Return (X, Y) of the center of cell containing provided text 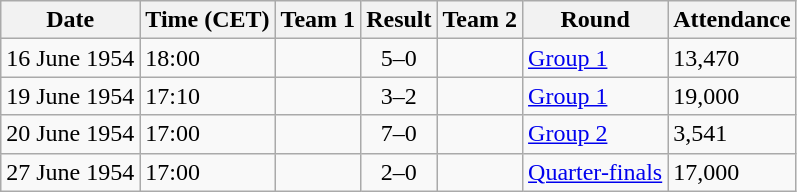
3–2 (399, 96)
19,000 (732, 96)
Quarter-finals (596, 172)
Round (596, 20)
Team 1 (318, 20)
Team 2 (480, 20)
27 June 1954 (70, 172)
13,470 (732, 58)
Time (CET) (208, 20)
20 June 1954 (70, 134)
18:00 (208, 58)
Date (70, 20)
3,541 (732, 134)
Result (399, 20)
17:10 (208, 96)
Attendance (732, 20)
16 June 1954 (70, 58)
5–0 (399, 58)
2–0 (399, 172)
19 June 1954 (70, 96)
7–0 (399, 134)
17,000 (732, 172)
Group 2 (596, 134)
